Pinpoint the cell where the given text exists, returning its (x, y) midpoint coordinate. 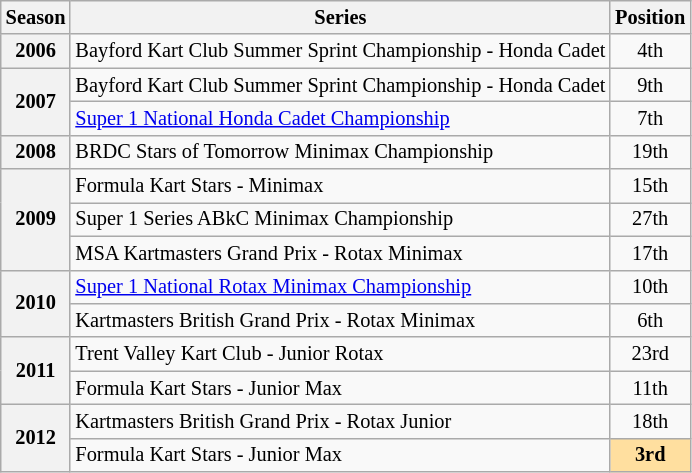
9th (650, 85)
Position (650, 17)
10th (650, 287)
18th (650, 421)
2010 (36, 304)
4th (650, 51)
2008 (36, 152)
7th (650, 118)
6th (650, 320)
Formula Kart Stars - Minimax (340, 186)
2007 (36, 102)
19th (650, 152)
3rd (650, 455)
MSA Kartmasters Grand Prix - Rotax Minimax (340, 253)
Super 1 National Honda Cadet Championship (340, 118)
2012 (36, 438)
17th (650, 253)
Kartmasters British Grand Prix - Rotax Junior (340, 421)
Super 1 National Rotax Minimax Championship (340, 287)
Season (36, 17)
2009 (36, 220)
2011 (36, 370)
23rd (650, 354)
BRDC Stars of Tomorrow Minimax Championship (340, 152)
Trent Valley Kart Club - Junior Rotax (340, 354)
11th (650, 388)
2006 (36, 51)
15th (650, 186)
Kartmasters British Grand Prix - Rotax Minimax (340, 320)
27th (650, 219)
Series (340, 17)
Super 1 Series ABkC Minimax Championship (340, 219)
